Return the (X, Y) coordinate for the center point of the cell that contains the specified text.  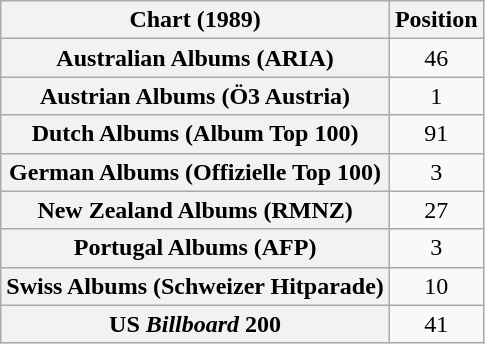
10 (436, 286)
Austrian Albums (Ö3 Austria) (196, 96)
41 (436, 324)
Swiss Albums (Schweizer Hitparade) (196, 286)
Portugal Albums (AFP) (196, 248)
46 (436, 58)
91 (436, 134)
US Billboard 200 (196, 324)
Dutch Albums (Album Top 100) (196, 134)
Chart (1989) (196, 20)
New Zealand Albums (RMNZ) (196, 210)
1 (436, 96)
27 (436, 210)
Australian Albums (ARIA) (196, 58)
Position (436, 20)
German Albums (Offizielle Top 100) (196, 172)
